Identify which cell holds the provided text, then report its [X, Y] central coordinate. 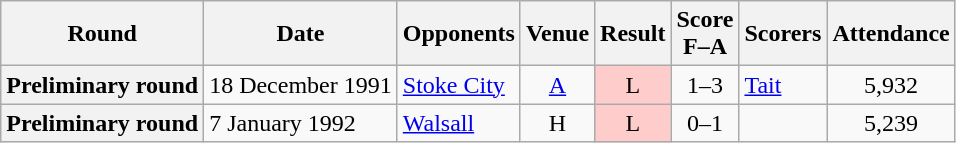
H [557, 123]
Result [633, 34]
Opponents [458, 34]
5,932 [891, 85]
7 January 1992 [301, 123]
Round [102, 34]
0–1 [705, 123]
Date [301, 34]
ScoreF–A [705, 34]
18 December 1991 [301, 85]
Scorers [783, 34]
5,239 [891, 123]
Venue [557, 34]
Walsall [458, 123]
Tait [783, 85]
A [557, 85]
Stoke City [458, 85]
1–3 [705, 85]
Attendance [891, 34]
